Locate the cell with the specified text and output its [X, Y] center coordinate. 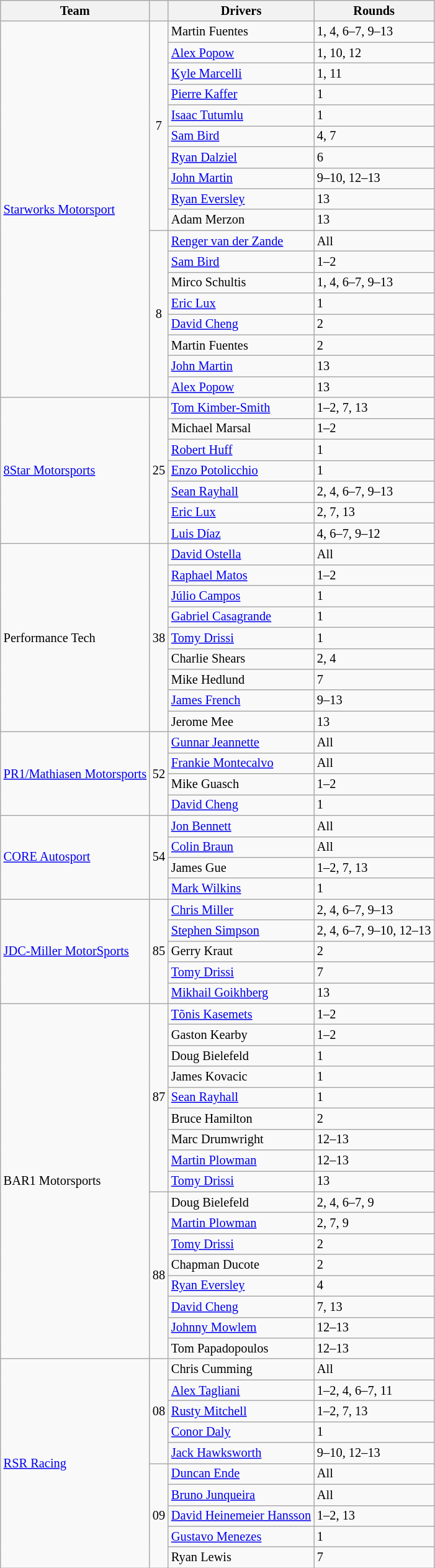
6 [374, 157]
09 [159, 1515]
Michael Marsal [241, 428]
4, 6–7, 9–12 [374, 533]
7, 13 [374, 1307]
Kyle Marcelli [241, 73]
1–2, 4, 6–7, 11 [374, 1390]
Gunnar Jeannette [241, 742]
Rusty Mitchell [241, 1411]
CORE Autosport [75, 857]
2, 7, 13 [374, 512]
1–2, 13 [374, 1516]
Marc Drumwright [241, 1140]
8 [159, 314]
Frankie Montecalvo [241, 763]
Rounds [374, 11]
1, 11 [374, 73]
Robert Huff [241, 450]
Chris Miller [241, 910]
9–13 [374, 700]
Adam Merzon [241, 220]
Renger van der Zande [241, 241]
RSR Racing [75, 1463]
David Heinemeier Hansson [241, 1516]
Conor Daly [241, 1432]
Colin Braun [241, 847]
Team [75, 11]
38 [159, 637]
2, 4, 6–7, 9 [374, 1202]
JDC-Miller MotorSports [75, 951]
Performance Tech [75, 637]
Drivers [241, 11]
Raphael Matos [241, 575]
Chris Cumming [241, 1369]
Tom Kimber-Smith [241, 408]
Duncan Ende [241, 1474]
Tõnis Kasemets [241, 1014]
Tom Papadopoulos [241, 1348]
2, 4 [374, 659]
88 [159, 1276]
4, 7 [374, 136]
54 [159, 857]
25 [159, 471]
PR1/Mathiasen Motorsports [75, 774]
David Ostella [241, 554]
Mark Wilkins [241, 889]
James Gue [241, 868]
Stephen Simpson [241, 930]
Mirco Schultis [241, 283]
Bruno Junqueira [241, 1495]
BAR1 Motorsports [75, 1181]
Johnny Mowlem [241, 1328]
Ryan Lewis [241, 1557]
Mikhail Goikhberg [241, 993]
James French [241, 700]
Gustavo Menezes [241, 1536]
Luis Díaz [241, 533]
1, 10, 12 [374, 53]
Ryan Dalziel [241, 157]
Jack Hawksworth [241, 1453]
Pierre Kaffer [241, 94]
James Kovacic [241, 1077]
87 [159, 1098]
Isaac Tutumlu [241, 116]
2, 4, 6–7, 9–10, 12–13 [374, 930]
2, 7, 9 [374, 1223]
8Star Motorsports [75, 471]
Bruce Hamilton [241, 1118]
Charlie Shears [241, 659]
Starworks Motorsport [75, 209]
Gerry Kraut [241, 951]
08 [159, 1411]
Júlio Campos [241, 596]
Mike Hedlund [241, 679]
Gabriel Casagrande [241, 617]
Alex Tagliani [241, 1390]
Jerome Mee [241, 722]
Mike Guasch [241, 784]
Enzo Potolicchio [241, 471]
4 [374, 1285]
Jon Bennett [241, 826]
Gaston Kearby [241, 1035]
85 [159, 951]
Chapman Ducote [241, 1265]
52 [159, 774]
